Identify which cell holds the provided text, then report its [X, Y] central coordinate. 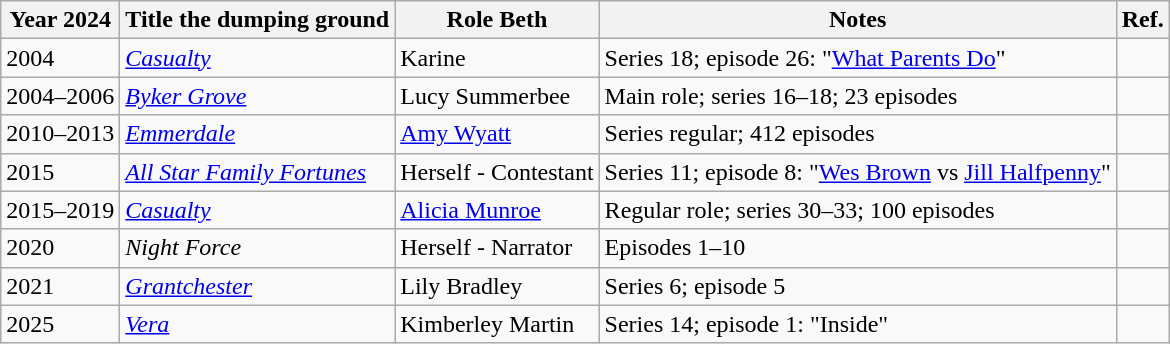
Lucy Summerbee [497, 96]
Ref. [1142, 20]
Emmerdale [258, 134]
2015–2019 [60, 210]
Main role; series 16–18; 23 episodes [858, 96]
Year 2024 [60, 20]
Series 18; episode 26: "What Parents Do" [858, 58]
Series 6; episode 5 [858, 286]
Title the dumping ground [258, 20]
Role Beth [497, 20]
2004 [60, 58]
2025 [60, 324]
2010–2013 [60, 134]
Notes [858, 20]
Vera [258, 324]
Series 11; episode 8: "Wes Brown vs Jill Halfpenny" [858, 172]
Alicia Munroe [497, 210]
Series 14; episode 1: "Inside" [858, 324]
Herself - Narrator [497, 248]
Amy Wyatt [497, 134]
Lily Bradley [497, 286]
Series regular; 412 episodes [858, 134]
Episodes 1–10 [858, 248]
2015 [60, 172]
Grantchester [258, 286]
Kimberley Martin [497, 324]
Karine [497, 58]
2021 [60, 286]
Byker Grove [258, 96]
2004–2006 [60, 96]
All Star Family Fortunes [258, 172]
Herself - Contestant [497, 172]
2020 [60, 248]
Regular role; series 30–33; 100 episodes [858, 210]
Night Force [258, 248]
